Identify which cell holds the provided text, then report its [X, Y] central coordinate. 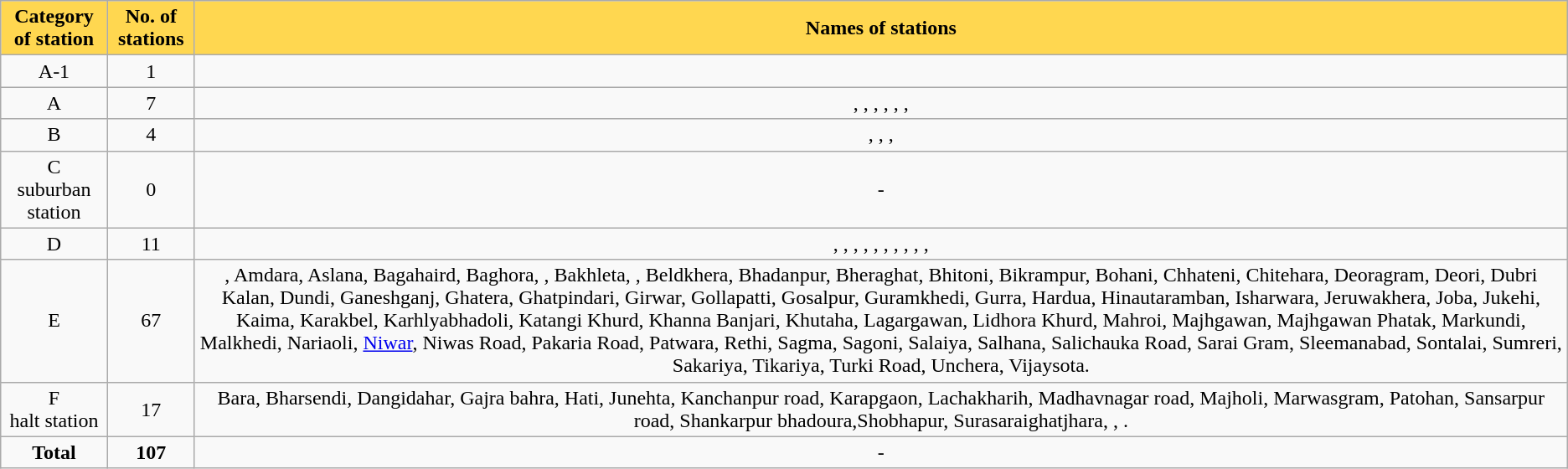
D [54, 244]
Fhalt station [54, 409]
E [54, 321]
A-1 [54, 71]
0 [151, 189]
No. of stations [151, 28]
7 [151, 103]
, , , [881, 135]
4 [151, 135]
1 [151, 71]
17 [151, 409]
Category of station [54, 28]
, , , , , , , , , , [881, 244]
Names of stations [881, 28]
67 [151, 321]
107 [151, 452]
B [54, 135]
A [54, 103]
, , , , , , [881, 103]
11 [151, 244]
Csuburban station [54, 189]
Total [54, 452]
